Determine the [X, Y] coordinate at the center of the cell enclosing the given text.  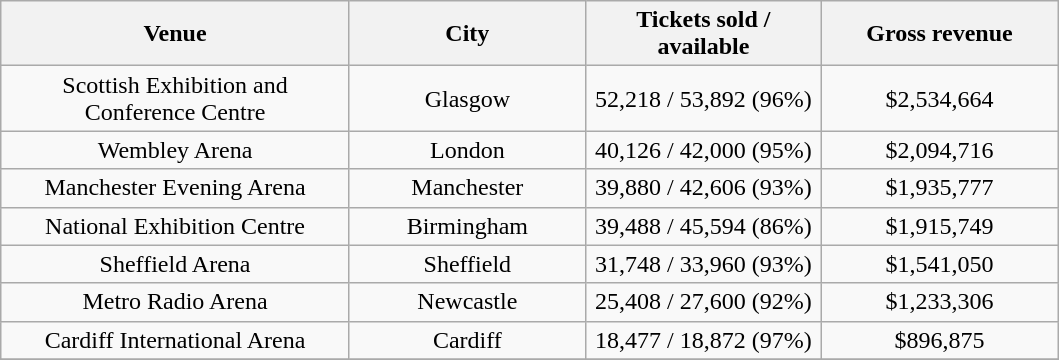
London [467, 150]
National Exhibition Centre [176, 226]
Cardiff [467, 340]
39,488 / 45,594 (86%) [703, 226]
$1,935,777 [939, 188]
Manchester Evening Arena [176, 188]
Venue [176, 34]
39,880 / 42,606 (93%) [703, 188]
City [467, 34]
Manchester [467, 188]
Tickets sold / available [703, 34]
25,408 / 27,600 (92%) [703, 302]
31,748 / 33,960 (93%) [703, 264]
Sheffield Arena [176, 264]
52,218 / 53,892 (96%) [703, 98]
$1,233,306 [939, 302]
Scottish Exhibition and Conference Centre [176, 98]
Newcastle [467, 302]
Gross revenue [939, 34]
$896,875 [939, 340]
18,477 / 18,872 (97%) [703, 340]
$2,094,716 [939, 150]
$1,915,749 [939, 226]
Glasgow [467, 98]
Metro Radio Arena [176, 302]
$1,541,050 [939, 264]
$2,534,664 [939, 98]
Wembley Arena [176, 150]
Birmingham [467, 226]
Cardiff International Arena [176, 340]
Sheffield [467, 264]
40,126 / 42,000 (95%) [703, 150]
